Output the (X, Y) coordinate of the center of the cell containing the given text.  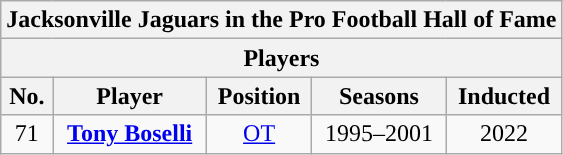
Jacksonville Jaguars in the Pro Football Hall of Fame (282, 20)
No. (27, 96)
Player (130, 96)
2022 (504, 134)
Seasons (379, 96)
Players (282, 58)
Position (259, 96)
71 (27, 134)
Tony Boselli (130, 134)
1995–2001 (379, 134)
Inducted (504, 96)
OT (259, 134)
